Return (x, y) of the center of cell containing provided text 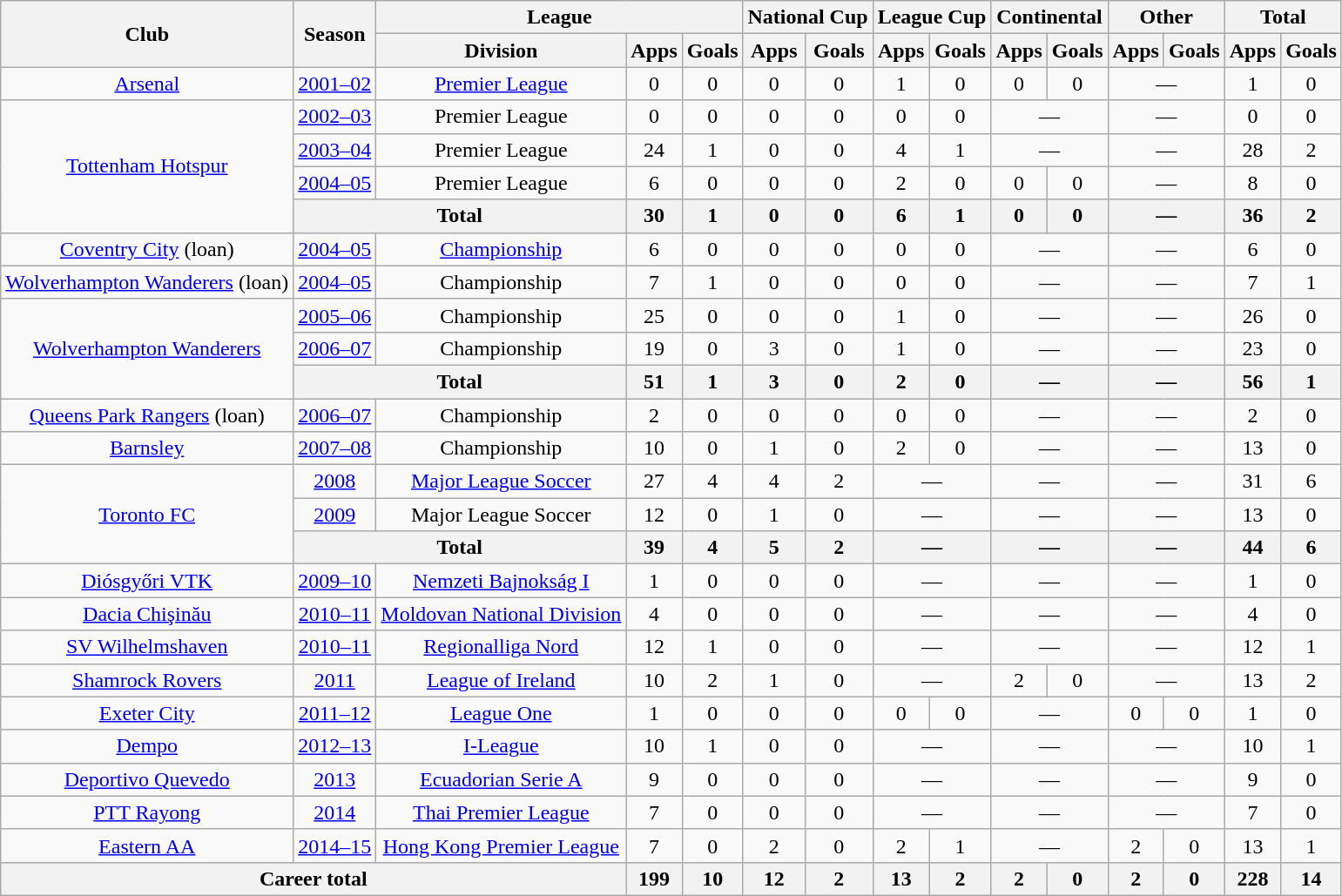
2011 (334, 680)
19 (654, 348)
Other (1166, 17)
Dacia Chişinău (147, 614)
2012–13 (334, 746)
2014–15 (334, 845)
5 (774, 548)
30 (654, 216)
8 (1252, 183)
24 (654, 150)
Diósgyőri VTK (147, 581)
2001–02 (334, 84)
Continental (1049, 17)
SV Wilhelmshaven (147, 647)
Moldovan National Division (502, 614)
Arsenal (147, 84)
Thai Premier League (502, 812)
Tottenham Hotspur (147, 166)
28 (1252, 150)
2013 (334, 779)
2007–08 (334, 448)
Hong Kong Premier League (502, 845)
25 (654, 315)
Career total (314, 879)
2005–06 (334, 315)
Club (147, 34)
Eastern AA (147, 845)
Queens Park Rangers (loan) (147, 415)
Nemzeti Bajnokság I (502, 581)
League (559, 17)
2009–10 (334, 581)
Dempo (147, 746)
Coventry City (loan) (147, 249)
Toronto FC (147, 515)
2009 (334, 515)
199 (654, 879)
2003–04 (334, 150)
Deportivo Quevedo (147, 779)
Wolverhampton Wanderers (loan) (147, 282)
Ecuadorian Serie A (502, 779)
51 (654, 381)
36 (1252, 216)
2011–12 (334, 713)
Division (502, 51)
2014 (334, 812)
League of Ireland (502, 680)
League Cup (932, 17)
26 (1252, 315)
31 (1252, 482)
League One (502, 713)
Barnsley (147, 448)
National Cup (808, 17)
228 (1252, 879)
2008 (334, 482)
44 (1252, 548)
56 (1252, 381)
2002–03 (334, 117)
Season (334, 34)
39 (654, 548)
I-League (502, 746)
Wolverhampton Wanderers (147, 348)
Exeter City (147, 713)
Shamrock Rovers (147, 680)
Regionalliga Nord (502, 647)
PTT Rayong (147, 812)
14 (1312, 879)
23 (1252, 348)
27 (654, 482)
